From the cell containing the given text, extract its center point as (X, Y) coordinate. 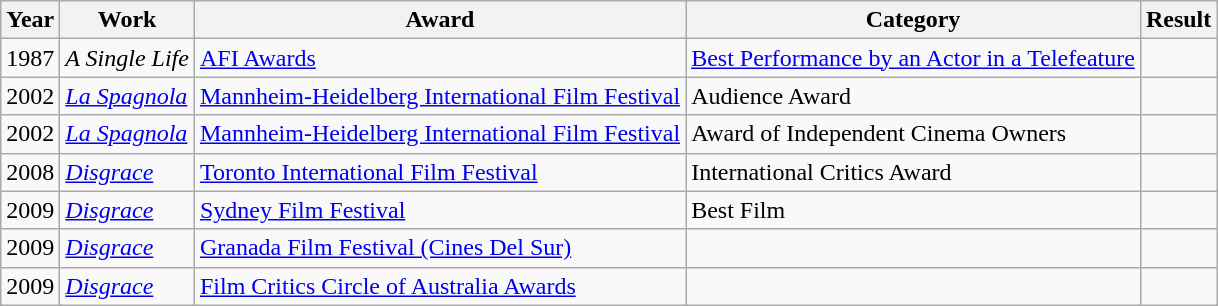
Award (440, 20)
International Critics Award (914, 172)
Audience Award (914, 96)
Result (1178, 20)
2008 (30, 172)
AFI Awards (440, 58)
Category (914, 20)
Toronto International Film Festival (440, 172)
A Single Life (128, 58)
Best Performance by an Actor in a Telefeature (914, 58)
Work (128, 20)
Award of Independent Cinema Owners (914, 134)
Granada Film Festival (Cines Del Sur) (440, 248)
Year (30, 20)
Film Critics Circle of Australia Awards (440, 286)
1987 (30, 58)
Sydney Film Festival (440, 210)
Best Film (914, 210)
